Provide the [x, y] coordinate of the cell's center where the given text is located.  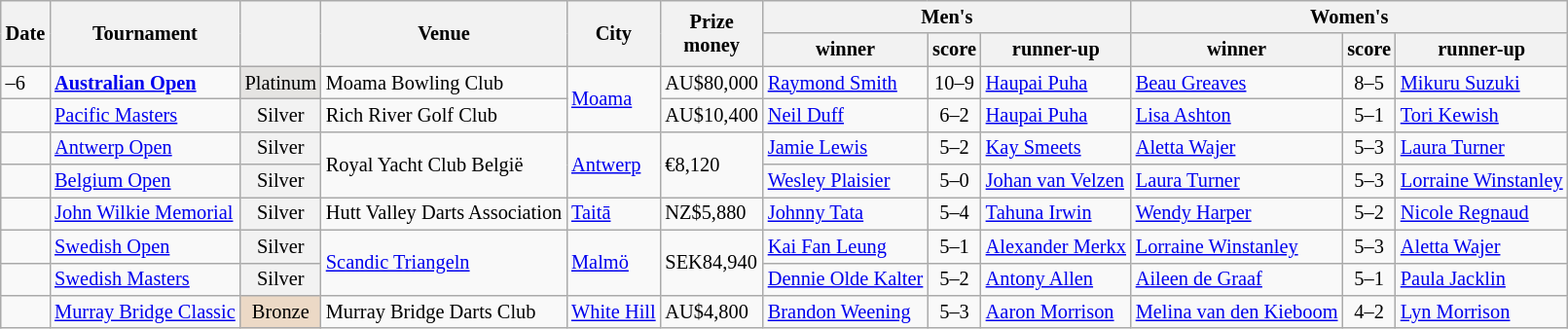
AU$80,000 [711, 83]
Bronze [280, 311]
Swedish Masters [144, 279]
Dennie Olde Kalter [845, 279]
Lisa Ashton [1236, 115]
8–5 [1368, 83]
Nicole Regnaud [1481, 213]
Antony Allen [1056, 279]
Men's [947, 17]
Malmö [613, 263]
Mikuru Suzuki [1481, 83]
Hutt Valley Darts Association [444, 213]
Wendy Harper [1236, 213]
–6 [25, 83]
Kai Fan Leung [845, 246]
Murray Bridge Classic [144, 311]
Melina van den Kieboom [1236, 311]
Platinum [280, 83]
10–9 [954, 83]
Alexander Merkx [1056, 246]
Brandon Weening [845, 311]
Belgium Open [144, 181]
Pacific Masters [144, 115]
Jamie Lewis [845, 148]
Murray Bridge Darts Club [444, 311]
5–4 [954, 213]
Antwerp [613, 164]
AU$4,800 [711, 311]
Tournament [144, 33]
Beau Greaves [1236, 83]
Neil Duff [845, 115]
Date [25, 33]
Royal Yacht Club België [444, 164]
Paula Jacklin [1481, 279]
Rich River Golf Club [444, 115]
5–0 [954, 181]
Johan van Velzen [1056, 181]
Taitā [613, 213]
4–2 [1368, 311]
Tahuna Irwin [1056, 213]
City [613, 33]
Swedish Open [144, 246]
NZ$5,880 [711, 213]
Aileen de Graaf [1236, 279]
Tori Kewish [1481, 115]
Aaron Morrison [1056, 311]
Moama [613, 99]
Venue [444, 33]
SEK84,940 [711, 263]
Wesley Plaisier [845, 181]
Johnny Tata [845, 213]
Prizemoney [711, 33]
€8,120 [711, 164]
AU$10,400 [711, 115]
Kay Smeets [1056, 148]
Moama Bowling Club [444, 83]
Raymond Smith [845, 83]
Australian Open [144, 83]
Women's [1349, 17]
6–2 [954, 115]
Scandic Triangeln [444, 263]
John Wilkie Memorial [144, 213]
White Hill [613, 311]
Lyn Morrison [1481, 311]
Antwerp Open [144, 148]
